For the text-containing cell, return its midpoint in (x, y) coordinate format. 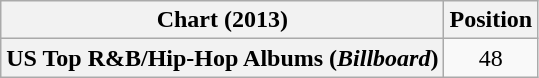
US Top R&B/Hip-Hop Albums (Billboard) (222, 58)
48 (491, 58)
Position (491, 20)
Chart (2013) (222, 20)
